Scan for the cell matching the given text and deliver its (X, Y) coordinate at center. 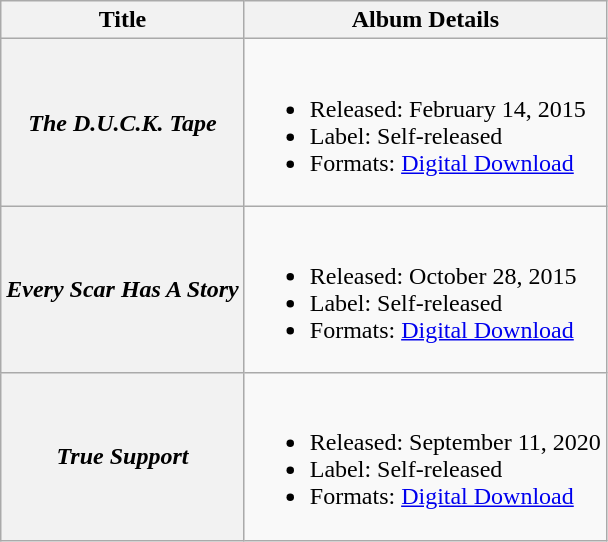
True Support (123, 456)
Album Details (425, 20)
Released: October 28, 2015Label: Self-releasedFormats: Digital Download (425, 290)
Released: February 14, 2015Label: Self-releasedFormats: Digital Download (425, 122)
The D.U.C.K. Tape (123, 122)
Released: September 11, 2020Label: Self-releasedFormats: Digital Download (425, 456)
Title (123, 20)
Every Scar Has A Story (123, 290)
